Determine the (X, Y) coordinate at the center of the cell enclosing the given text.  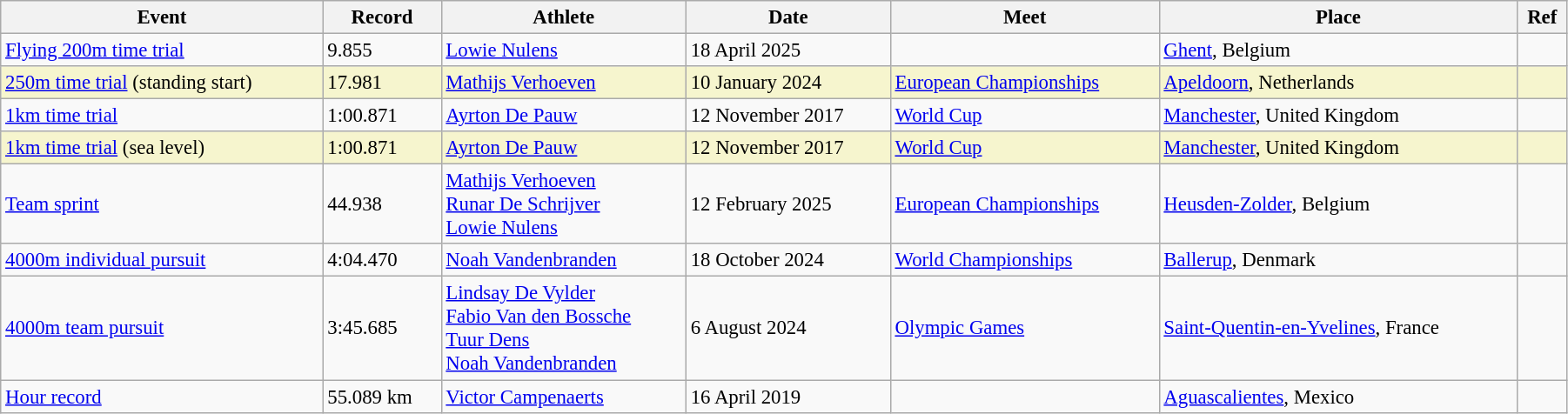
1km time trial (sea level) (162, 148)
Saint-Quentin-en-Yvelines, France (1338, 329)
4000m individual pursuit (162, 260)
3:45.685 (382, 329)
Ghent, Belgium (1338, 50)
Event (162, 17)
4000m team pursuit (162, 329)
18 April 2025 (788, 50)
Flying 200m time trial (162, 50)
Record (382, 17)
Mathijs Verhoeven (564, 83)
Ref (1542, 17)
44.938 (382, 204)
18 October 2024 (788, 260)
9.855 (382, 50)
Apeldoorn, Netherlands (1338, 83)
17.981 (382, 83)
Date (788, 17)
Victor Campenaerts (564, 397)
Team sprint (162, 204)
Aguascalientes, Mexico (1338, 397)
10 January 2024 (788, 83)
Olympic Games (1025, 329)
Noah Vandenbranden (564, 260)
Mathijs VerhoevenRunar De SchrijverLowie Nulens (564, 204)
Lowie Nulens (564, 50)
Hour record (162, 397)
World Championships (1025, 260)
6 August 2024 (788, 329)
12 February 2025 (788, 204)
250m time trial (standing start) (162, 83)
Lindsay De VylderFabio Van den BosscheTuur DensNoah Vandenbranden (564, 329)
Heusden-Zolder, Belgium (1338, 204)
16 April 2019 (788, 397)
Ballerup, Denmark (1338, 260)
1km time trial (162, 116)
Athlete (564, 17)
4:04.470 (382, 260)
Meet (1025, 17)
55.089 km (382, 397)
Place (1338, 17)
